Search for the cell housing the specified text and yield its [X, Y] center coordinate. 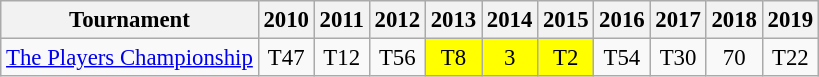
T12 [342, 58]
T8 [453, 58]
2019 [790, 20]
T2 [566, 58]
2017 [678, 20]
The Players Championship [130, 58]
T30 [678, 58]
2011 [342, 20]
2012 [397, 20]
2018 [734, 20]
3 [510, 58]
2015 [566, 20]
70 [734, 58]
2014 [510, 20]
T47 [286, 58]
2013 [453, 20]
2016 [622, 20]
T54 [622, 58]
Tournament [130, 20]
T22 [790, 58]
T56 [397, 58]
2010 [286, 20]
